Provide the (x, y) coordinate of the cell's center where the given text is located.  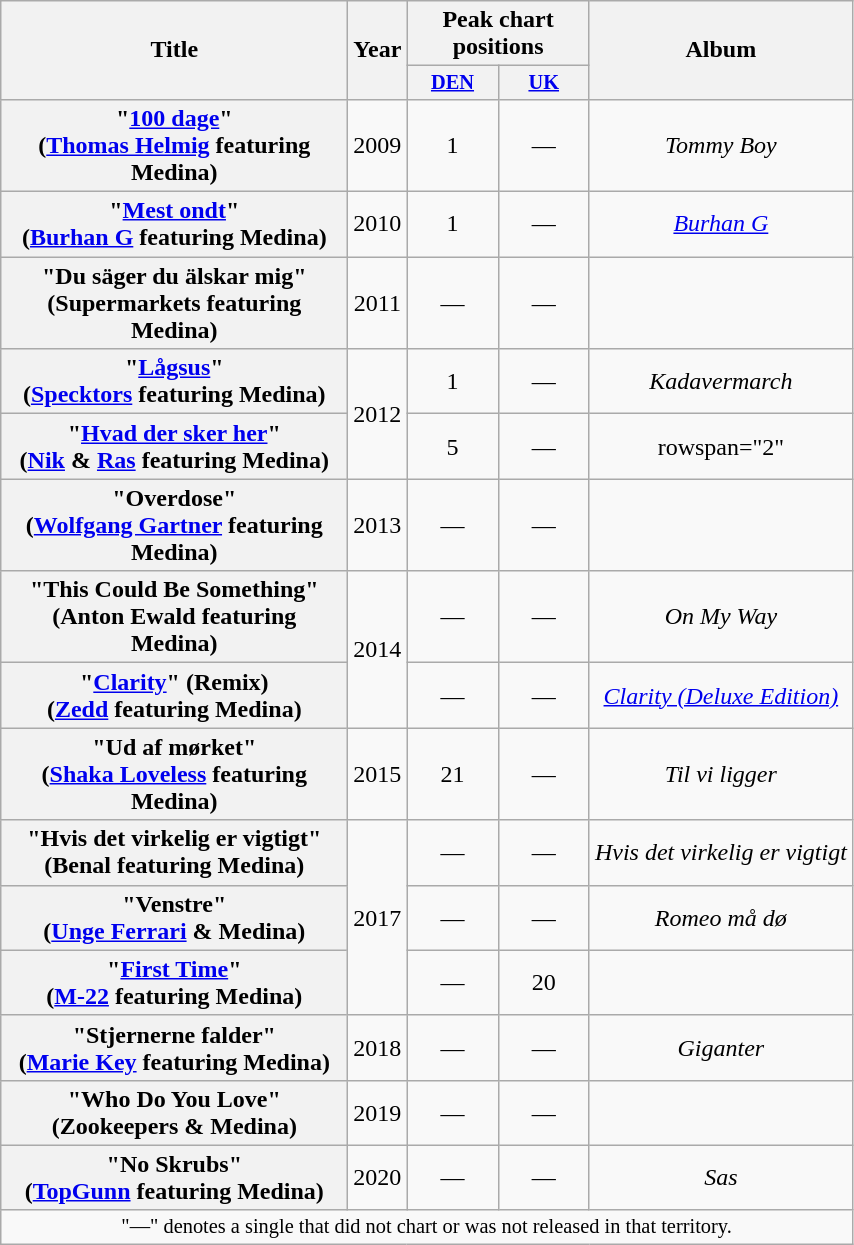
Year (378, 50)
Album (720, 50)
UK (544, 83)
2018 (378, 1048)
2012 (378, 414)
"First Time"(M-22 featuring Medina) (174, 982)
2010 (378, 224)
"This Could Be Something"(Anton Ewald featuring Medina) (174, 617)
2015 (378, 774)
Tommy Boy (720, 145)
2013 (378, 525)
20 (544, 982)
"100 dage"(Thomas Helmig featuring Medina) (174, 145)
"Mest ondt"(Burhan G featuring Medina) (174, 224)
2017 (378, 918)
"Hvis det virkelig er vigtigt"(Benal featuring Medina) (174, 852)
Hvis det virkelig er vigtigt (720, 852)
"—" denotes a single that did not chart or was not released in that territory. (427, 1227)
DEN (452, 83)
"Hvad der sker her"(Nik & Ras featuring Medina) (174, 446)
Clarity (Deluxe Edition) (720, 696)
Kadavermarch (720, 382)
"Stjernerne falder"(Marie Key featuring Medina) (174, 1048)
Peak chart positions (498, 34)
On My Way (720, 617)
"Ud af mørket"(Shaka Loveless featuring Medina) (174, 774)
21 (452, 774)
5 (452, 446)
Til vi ligger (720, 774)
"Overdose"(Wolfgang Gartner featuring Medina) (174, 525)
2009 (378, 145)
2020 (378, 1178)
"Who Do You Love"(Zookeepers & Medina) (174, 1112)
Title (174, 50)
Giganter (720, 1048)
"Clarity" (Remix)(Zedd featuring Medina) (174, 696)
2019 (378, 1112)
Romeo må dø (720, 918)
2011 (378, 303)
rowspan="2" (720, 446)
"No Skrubs"(TopGunn featuring Medina) (174, 1178)
Sas (720, 1178)
"Du säger du älskar mig"(Supermarkets featuring Medina) (174, 303)
"Venstre"(Unge Ferrari & Medina) (174, 918)
"Lågsus"(Specktors featuring Medina) (174, 382)
2014 (378, 650)
Burhan G (720, 224)
